Determine the [x, y] coordinate at the center of the cell enclosing the given text.  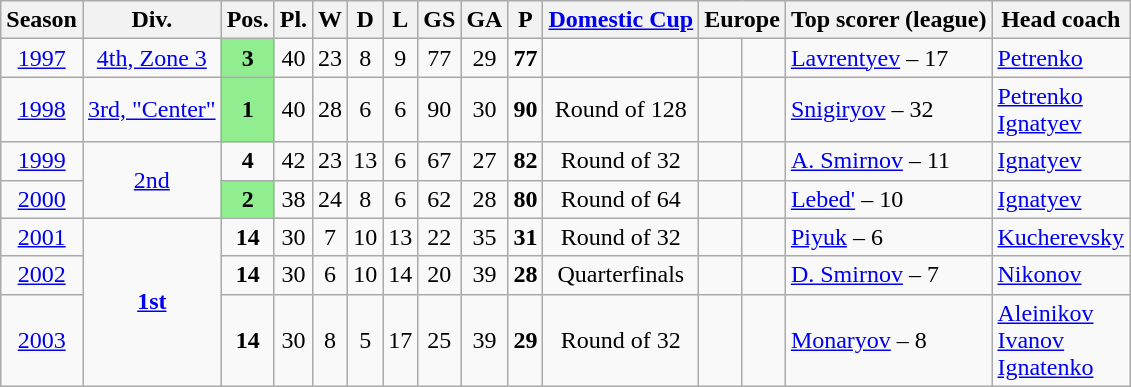
A. Smirnov – 11 [888, 161]
7 [330, 237]
5 [366, 340]
Piyuk – 6 [888, 237]
1 [248, 110]
Lavrentyev – 17 [888, 58]
Div. [152, 20]
4th, Zone 3 [152, 58]
Head coach [1061, 20]
9 [400, 58]
1998 [42, 110]
GA [484, 20]
Snigiryov – 32 [888, 110]
Petrenko [1061, 58]
22 [440, 237]
Europe [742, 20]
Round of 128 [621, 110]
1999 [42, 161]
27 [484, 161]
3rd, "Center" [152, 110]
2 [248, 199]
31 [526, 237]
Aleinikov Ivanov Ignatenko [1061, 340]
D. Smirnov – 7 [888, 275]
1st [152, 302]
2002 [42, 275]
Nikonov [1061, 275]
1997 [42, 58]
W [330, 20]
38 [293, 199]
25 [440, 340]
2000 [42, 199]
Petrenko Ignatyev [1061, 110]
17 [400, 340]
3 [248, 58]
35 [484, 237]
D [366, 20]
2nd [152, 180]
24 [330, 199]
62 [440, 199]
Pos. [248, 20]
2001 [42, 237]
67 [440, 161]
20 [440, 275]
4 [248, 161]
L [400, 20]
42 [293, 161]
Pl. [293, 20]
Monaryov – 8 [888, 340]
Top scorer (league) [888, 20]
GS [440, 20]
82 [526, 161]
Season [42, 20]
Round of 64 [621, 199]
Kucherevsky [1061, 237]
2003 [42, 340]
Quarterfinals [621, 275]
P [526, 20]
80 [526, 199]
Lebed' – 10 [888, 199]
Domestic Cup [621, 20]
